Capture the cell that displays the provided text and extract its [X, Y] central coordinate. 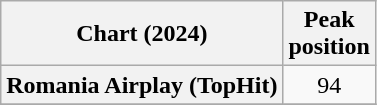
Peakposition [329, 34]
Romania Airplay (TopHit) [142, 85]
Chart (2024) [142, 34]
94 [329, 85]
